Extract the [X, Y] coordinate from the center of the cell holding the provided text.  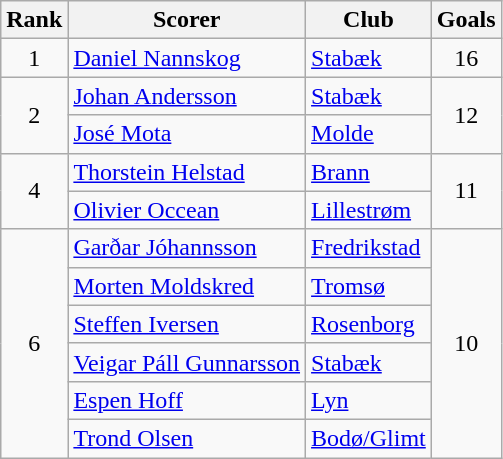
16 [466, 58]
Trond Olsen [187, 438]
Veigar Páll Gunnarsson [187, 362]
Daniel Nannskog [187, 58]
Tromsø [369, 286]
6 [34, 343]
4 [34, 191]
Morten Moldskred [187, 286]
Lillestrøm [369, 210]
Scorer [187, 20]
1 [34, 58]
10 [466, 343]
Club [369, 20]
Garðar Jóhannsson [187, 248]
12 [466, 115]
Olivier Occean [187, 210]
Lyn [369, 400]
Johan Andersson [187, 96]
Bodø/Glimt [369, 438]
2 [34, 115]
Thorstein Helstad [187, 172]
Rank [34, 20]
Steffen Iversen [187, 324]
Brann [369, 172]
Fredrikstad [369, 248]
José Mota [187, 134]
Espen Hoff [187, 400]
11 [466, 191]
Goals [466, 20]
Rosenborg [369, 324]
Molde [369, 134]
